Identify which cell holds the provided text, then report its [X, Y] central coordinate. 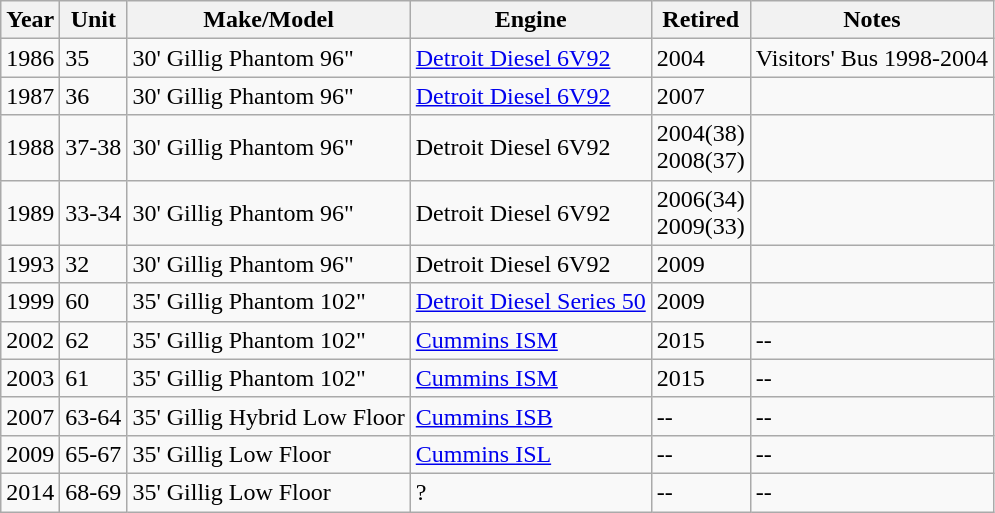
60 [94, 302]
? [530, 492]
33-34 [94, 212]
65-67 [94, 454]
61 [94, 378]
63-64 [94, 416]
1989 [30, 212]
1988 [30, 148]
Cummins ISB [530, 416]
1999 [30, 302]
Make/Model [268, 20]
Year [30, 20]
Detroit Diesel Series 50 [530, 302]
1986 [30, 58]
Cummins ISL [530, 454]
Engine [530, 20]
36 [94, 96]
2014 [30, 492]
2003 [30, 378]
37-38 [94, 148]
68-69 [94, 492]
1993 [30, 264]
2004(38)2008(37) [700, 148]
Notes [872, 20]
62 [94, 340]
2004 [700, 58]
Unit [94, 20]
35' Gillig Hybrid Low Floor [268, 416]
2006(34)2009(33) [700, 212]
35 [94, 58]
Visitors' Bus 1998-2004 [872, 58]
1987 [30, 96]
2002 [30, 340]
32 [94, 264]
Retired [700, 20]
